Find where the given text appears and provide that cell's center as (x, y) coordinate. 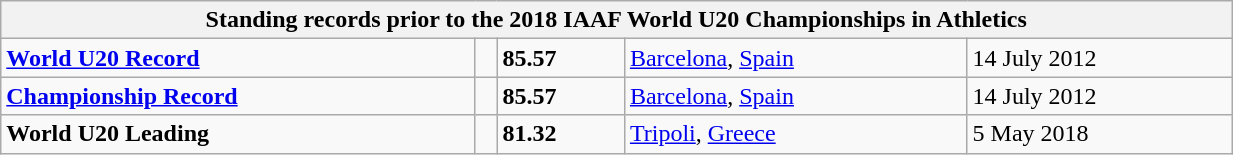
Championship Record (238, 96)
5 May 2018 (1100, 134)
World U20 Leading (238, 134)
World U20 Record (238, 58)
Tripoli, Greece (796, 134)
Standing records prior to the 2018 IAAF World U20 Championships in Athletics (616, 20)
81.32 (560, 134)
